Extract the [X, Y] coordinate from the center of the cell holding the provided text.  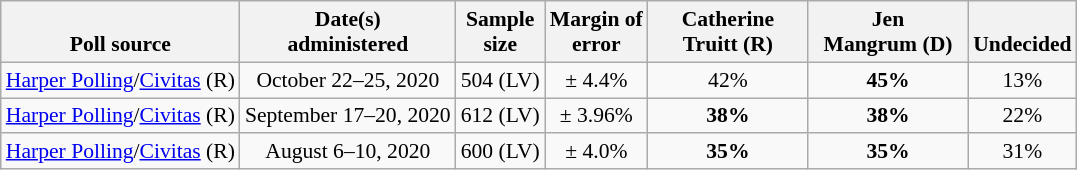
Undecided [1022, 32]
September 17–20, 2020 [348, 116]
45% [888, 80]
Margin oferror [596, 32]
Date(s)administered [348, 32]
13% [1022, 80]
± 3.96% [596, 116]
CatherineTruitt (R) [728, 32]
22% [1022, 116]
± 4.4% [596, 80]
504 (LV) [500, 80]
612 (LV) [500, 116]
Samplesize [500, 32]
JenMangrum (D) [888, 32]
October 22–25, 2020 [348, 80]
August 6–10, 2020 [348, 152]
42% [728, 80]
600 (LV) [500, 152]
Poll source [120, 32]
± 4.0% [596, 152]
31% [1022, 152]
